Return (X, Y) of the center of cell containing provided text 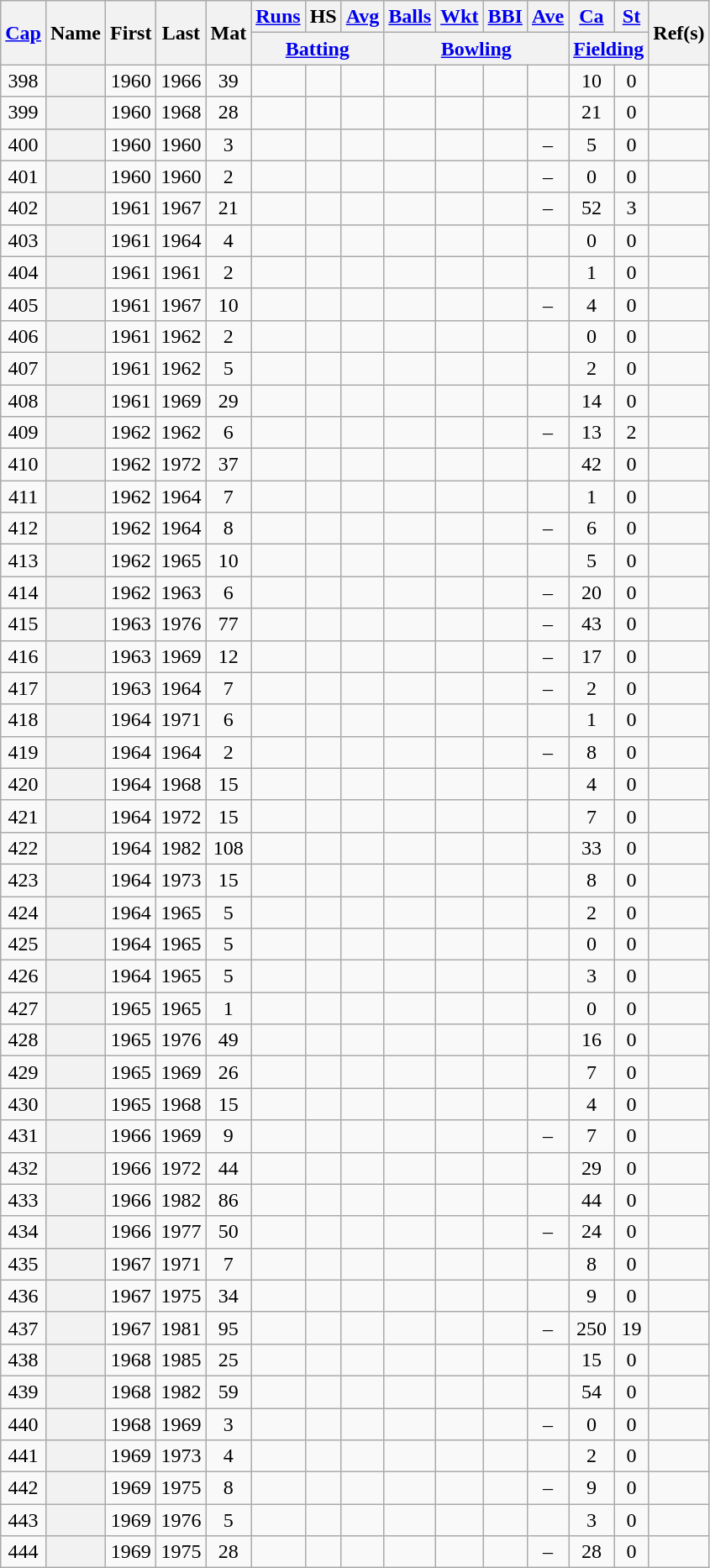
Avg (363, 17)
20 (592, 592)
424 (24, 912)
33 (592, 848)
421 (24, 816)
398 (24, 81)
12 (229, 656)
50 (229, 1232)
423 (24, 880)
403 (24, 240)
Balls (410, 17)
1981 (181, 1328)
428 (24, 1040)
Wkt (460, 17)
443 (24, 1520)
440 (24, 1424)
77 (229, 624)
441 (24, 1456)
14 (592, 401)
427 (24, 1008)
422 (24, 848)
416 (24, 656)
436 (24, 1296)
108 (229, 848)
439 (24, 1392)
418 (24, 720)
433 (24, 1200)
411 (24, 497)
415 (24, 624)
Cap (24, 33)
Name (76, 33)
Fielding (608, 49)
34 (229, 1296)
434 (24, 1232)
86 (229, 1200)
Mat (229, 33)
49 (229, 1040)
438 (24, 1360)
Ca (592, 17)
BBI (505, 17)
19 (632, 1328)
13 (592, 433)
39 (229, 81)
24 (592, 1232)
413 (24, 560)
Runs (278, 17)
400 (24, 145)
405 (24, 304)
25 (229, 1360)
429 (24, 1072)
Ref(s) (679, 33)
401 (24, 176)
54 (592, 1392)
37 (229, 465)
HS (323, 17)
17 (592, 656)
408 (24, 401)
437 (24, 1328)
414 (24, 592)
404 (24, 272)
St (632, 17)
412 (24, 529)
425 (24, 944)
1977 (181, 1232)
399 (24, 113)
435 (24, 1264)
26 (229, 1072)
First (131, 33)
42 (592, 465)
444 (24, 1552)
Last (181, 33)
420 (24, 784)
402 (24, 208)
1985 (181, 1360)
431 (24, 1136)
407 (24, 368)
59 (229, 1392)
426 (24, 976)
432 (24, 1168)
409 (24, 433)
Bowling (476, 49)
406 (24, 336)
442 (24, 1488)
417 (24, 688)
Batting (318, 49)
16 (592, 1040)
250 (592, 1328)
95 (229, 1328)
430 (24, 1104)
419 (24, 752)
43 (592, 624)
410 (24, 465)
52 (592, 208)
Ave (548, 17)
